Scan for the cell matching the given text and deliver its (x, y) coordinate at center. 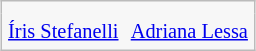
Adriana Lessa (190, 32)
Íris Stefanelli (62, 32)
